Search for the cell housing the specified text and yield its (x, y) center coordinate. 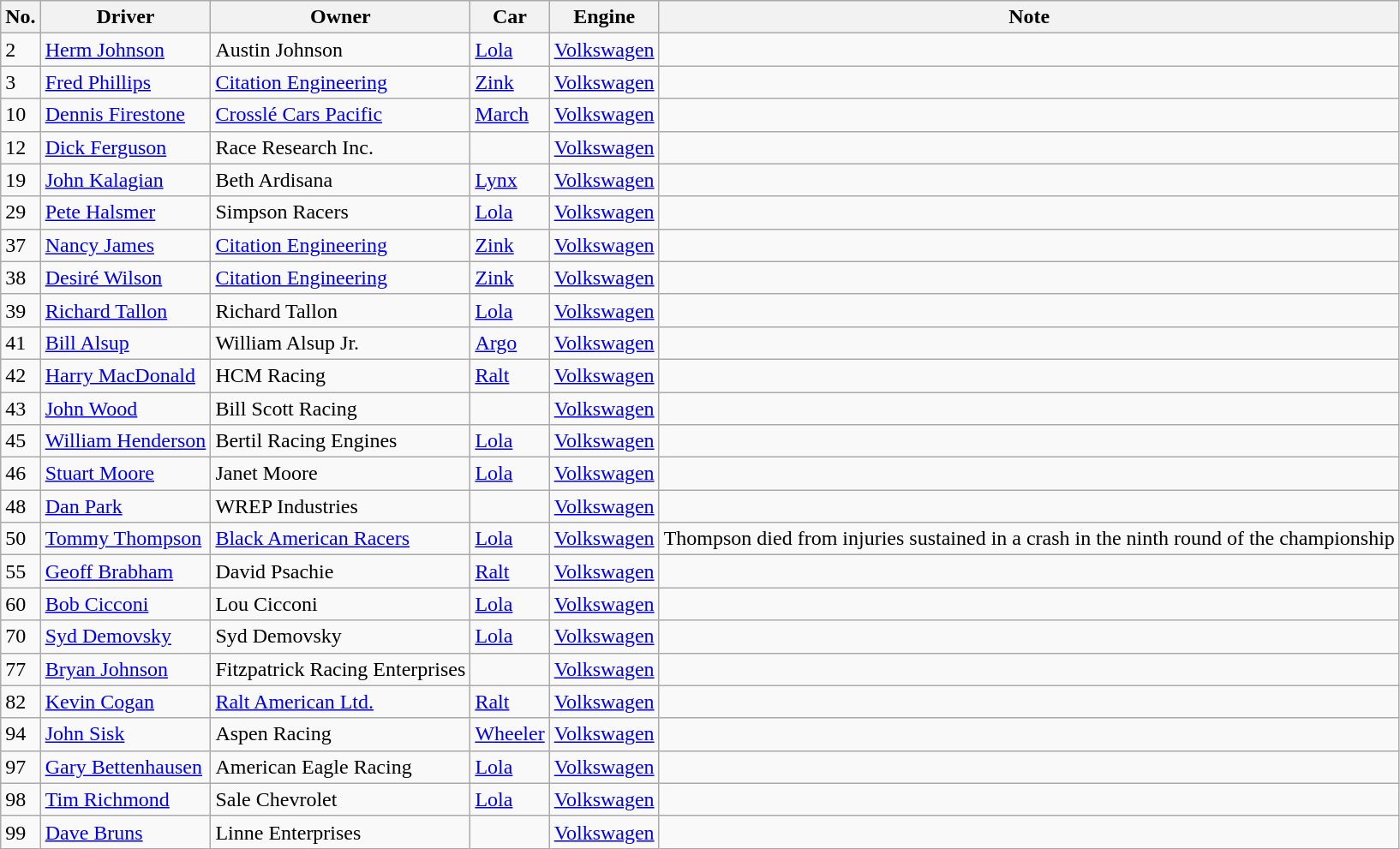
Desiré Wilson (125, 278)
Herm Johnson (125, 50)
2 (21, 50)
94 (21, 734)
50 (21, 539)
12 (21, 147)
Bertil Racing Engines (341, 441)
Lou Cicconi (341, 604)
10 (21, 115)
38 (21, 278)
99 (21, 832)
45 (21, 441)
Dave Bruns (125, 832)
Thompson died from injuries sustained in a crash in the ninth round of the championship (1029, 539)
82 (21, 702)
42 (21, 375)
39 (21, 310)
Driver (125, 17)
60 (21, 604)
98 (21, 799)
No. (21, 17)
Bob Cicconi (125, 604)
Engine (604, 17)
Dick Ferguson (125, 147)
John Wood (125, 409)
Beth Ardisana (341, 180)
William Alsup Jr. (341, 343)
Sale Chevrolet (341, 799)
Crosslé Cars Pacific (341, 115)
Nancy James (125, 245)
Aspen Racing (341, 734)
Gary Bettenhausen (125, 767)
3 (21, 82)
John Sisk (125, 734)
41 (21, 343)
37 (21, 245)
Tommy Thompson (125, 539)
Bill Scott Racing (341, 409)
Pete Halsmer (125, 212)
Ralt American Ltd. (341, 702)
Dan Park (125, 506)
Geoff Brabham (125, 571)
HCM Racing (341, 375)
Fitzpatrick Racing Enterprises (341, 669)
Harry MacDonald (125, 375)
John Kalagian (125, 180)
Bill Alsup (125, 343)
Black American Racers (341, 539)
March (510, 115)
Tim Richmond (125, 799)
55 (21, 571)
43 (21, 409)
Austin Johnson (341, 50)
Fred Phillips (125, 82)
Bryan Johnson (125, 669)
97 (21, 767)
Linne Enterprises (341, 832)
Dennis Firestone (125, 115)
19 (21, 180)
Lynx (510, 180)
Argo (510, 343)
70 (21, 637)
WREP Industries (341, 506)
48 (21, 506)
Note (1029, 17)
Janet Moore (341, 474)
American Eagle Racing (341, 767)
Wheeler (510, 734)
46 (21, 474)
William Henderson (125, 441)
Kevin Cogan (125, 702)
Car (510, 17)
77 (21, 669)
29 (21, 212)
Race Research Inc. (341, 147)
Owner (341, 17)
Simpson Racers (341, 212)
Stuart Moore (125, 474)
David Psachie (341, 571)
